From the cell containing the given text, extract its center point as (X, Y) coordinate. 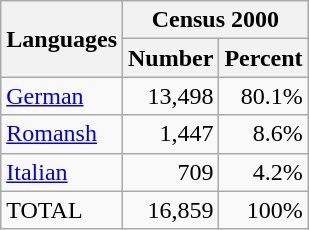
4.2% (264, 172)
Percent (264, 58)
Italian (62, 172)
1,447 (171, 134)
13,498 (171, 96)
100% (264, 210)
Census 2000 (216, 20)
Romansh (62, 134)
8.6% (264, 134)
80.1% (264, 96)
16,859 (171, 210)
Number (171, 58)
TOTAL (62, 210)
Languages (62, 39)
German (62, 96)
709 (171, 172)
